Return the (X, Y) coordinate for the center point of the cell that contains the specified text.  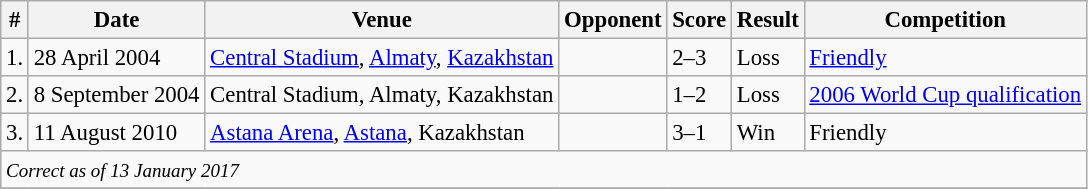
11 August 2010 (116, 133)
2–3 (700, 58)
Win (768, 133)
Date (116, 20)
Opponent (613, 20)
2. (15, 95)
Score (700, 20)
Correct as of 13 January 2017 (544, 170)
Competition (945, 20)
Astana Arena, Astana, Kazakhstan (382, 133)
3–1 (700, 133)
28 April 2004 (116, 58)
Result (768, 20)
8 September 2004 (116, 95)
2006 World Cup qualification (945, 95)
1–2 (700, 95)
1. (15, 58)
3. (15, 133)
Venue (382, 20)
# (15, 20)
